Determine the (x, y) coordinate at the center of the cell enclosing the given text.  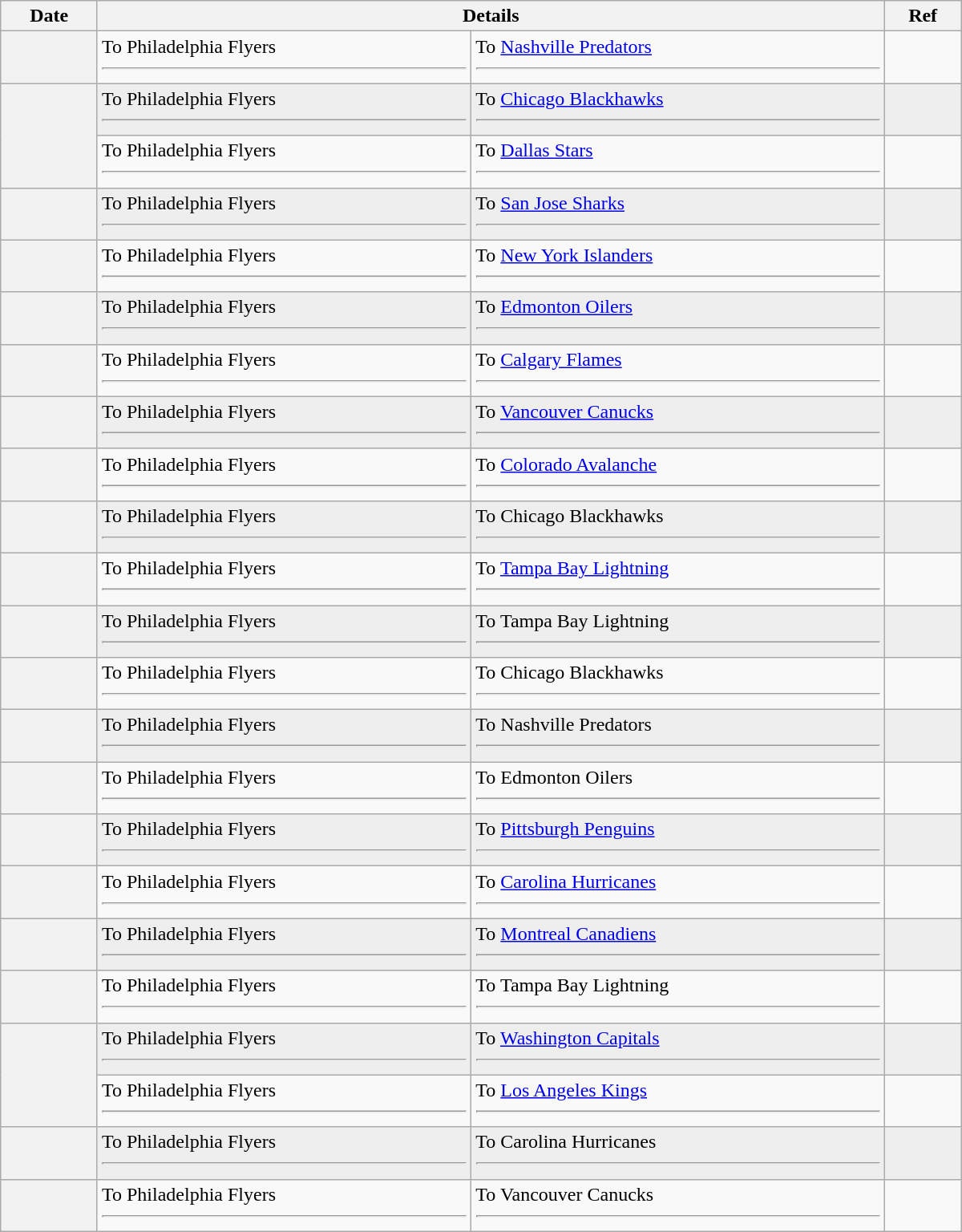
To Dallas Stars (678, 162)
To San Jose Sharks (678, 213)
Details (491, 16)
To Colorado Avalanche (678, 475)
To Los Angeles Kings (678, 1100)
To Pittsburgh Penguins (678, 841)
Date (50, 16)
To Calgary Flames (678, 371)
To Montreal Canadiens (678, 945)
To New York Islanders (678, 266)
Ref (923, 16)
To Washington Capitals (678, 1049)
